Output the [x, y] coordinate of the center of the cell containing the given text.  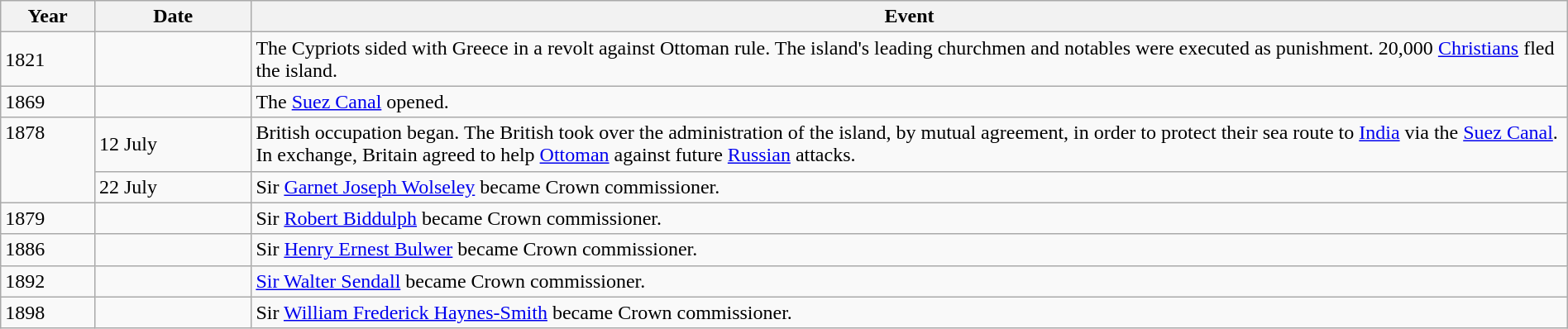
Year [48, 17]
1821 [48, 60]
1869 [48, 102]
1892 [48, 281]
1878 [48, 160]
22 July [172, 187]
Sir Garnet Joseph Wolseley became Crown commissioner. [910, 187]
12 July [172, 144]
1886 [48, 250]
1879 [48, 218]
Sir William Frederick Haynes-Smith became Crown commissioner. [910, 312]
Sir Walter Sendall became Crown commissioner. [910, 281]
Event [910, 17]
Date [172, 17]
The Suez Canal opened. [910, 102]
1898 [48, 312]
Sir Henry Ernest Bulwer became Crown commissioner. [910, 250]
Sir Robert Biddulph became Crown commissioner. [910, 218]
